From the cell containing the given text, extract its center point as [x, y] coordinate. 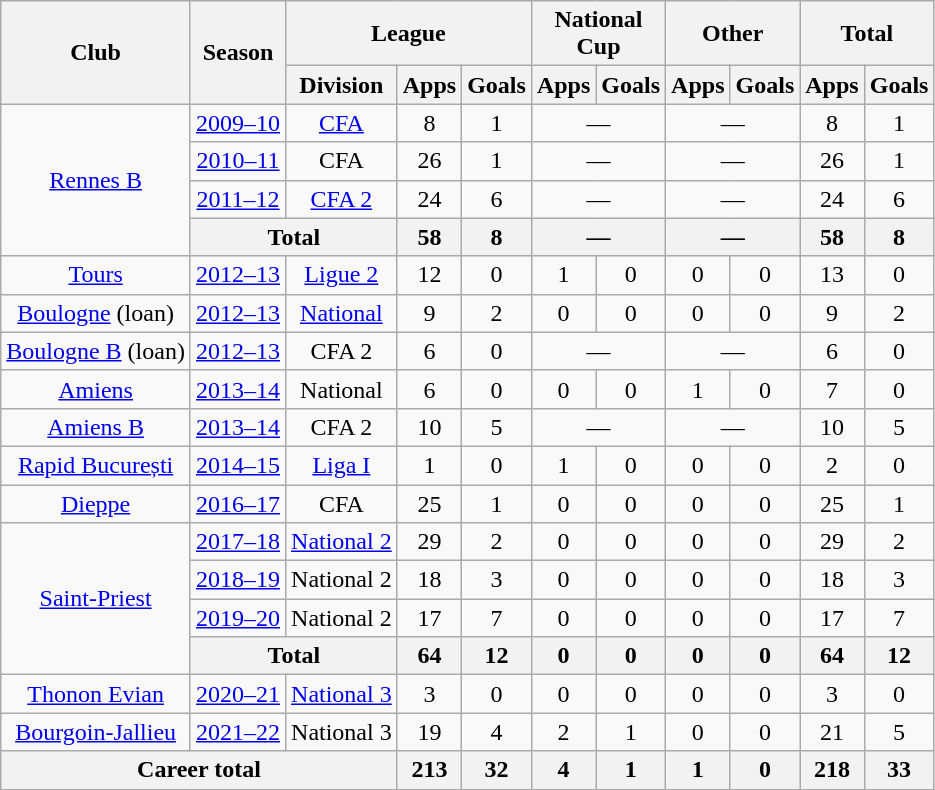
Season [238, 52]
2019–20 [238, 618]
21 [832, 732]
2010–11 [238, 161]
Other [733, 34]
Club [96, 52]
Ligue 2 [342, 275]
Thonon Evian [96, 694]
2021–22 [238, 732]
League [409, 34]
Amiens [96, 389]
Dieppe [96, 503]
2018–19 [238, 580]
Division [342, 85]
218 [832, 770]
Amiens B [96, 427]
Tours [96, 275]
Saint-Priest [96, 599]
2009–10 [238, 123]
2014–15 [238, 465]
2017–18 [238, 542]
Liga I [342, 465]
Career total [199, 770]
2020–21 [238, 694]
2016–17 [238, 503]
Rapid București [96, 465]
33 [899, 770]
Rennes B [96, 180]
Bourgoin-Jallieu [96, 732]
Boulogne B (loan) [96, 351]
13 [832, 275]
19 [429, 732]
2011–12 [238, 199]
32 [497, 770]
National Cup [598, 34]
Boulogne (loan) [96, 313]
213 [429, 770]
